Return the [x, y] coordinate for the center point of the cell that contains the specified text.  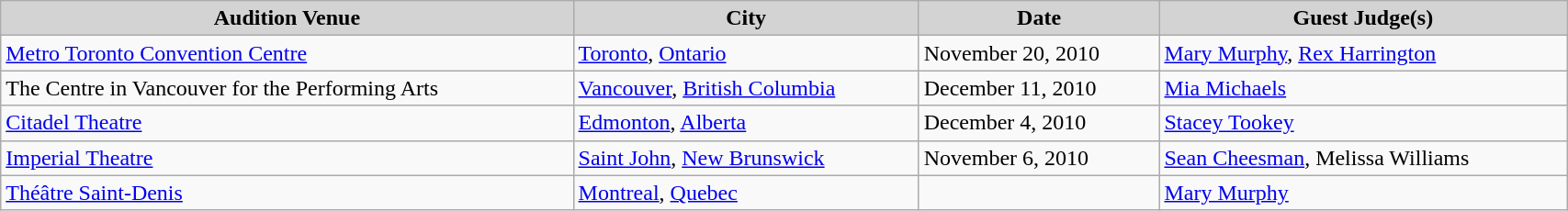
Date [1039, 18]
November 6, 2010 [1039, 158]
Sean Cheesman, Melissa Williams [1363, 158]
Montreal, Quebec [746, 193]
Vancouver, British Columbia [746, 88]
The Centre in Vancouver for the Performing Arts [287, 88]
December 11, 2010 [1039, 88]
Imperial Theatre [287, 158]
Saint John, New Brunswick [746, 158]
Audition Venue [287, 18]
Mary Murphy, Rex Harrington [1363, 53]
City [746, 18]
December 4, 2010 [1039, 123]
Toronto, Ontario [746, 53]
Mia Michaels [1363, 88]
Edmonton, Alberta [746, 123]
Metro Toronto Convention Centre [287, 53]
Théâtre Saint-Denis [287, 193]
Stacey Tookey [1363, 123]
Guest Judge(s) [1363, 18]
November 20, 2010 [1039, 53]
Mary Murphy [1363, 193]
Citadel Theatre [287, 123]
